Pinpoint the cell where the given text exists, returning its (X, Y) midpoint coordinate. 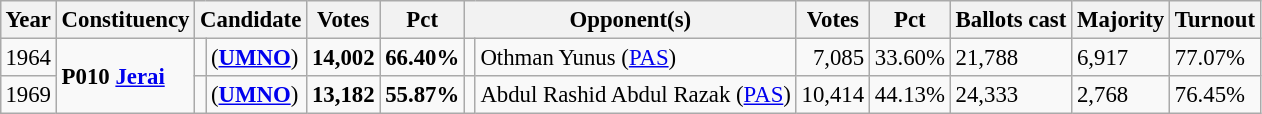
44.13% (910, 95)
Abdul Rashid Abdul Razak (PAS) (636, 95)
13,182 (344, 95)
14,002 (344, 57)
Majority (1121, 20)
P010 Jerai (125, 76)
Othman Yunus (PAS) (636, 57)
33.60% (910, 57)
1969 (28, 95)
76.45% (1216, 95)
1964 (28, 57)
Candidate (251, 20)
24,333 (1010, 95)
7,085 (832, 57)
21,788 (1010, 57)
Ballots cast (1010, 20)
Constituency (125, 20)
Year (28, 20)
10,414 (832, 95)
77.07% (1216, 57)
Opponent(s) (630, 20)
2,768 (1121, 95)
66.40% (422, 57)
6,917 (1121, 57)
55.87% (422, 95)
Turnout (1216, 20)
